Locate the cell with the specified text and output its [x, y] center coordinate. 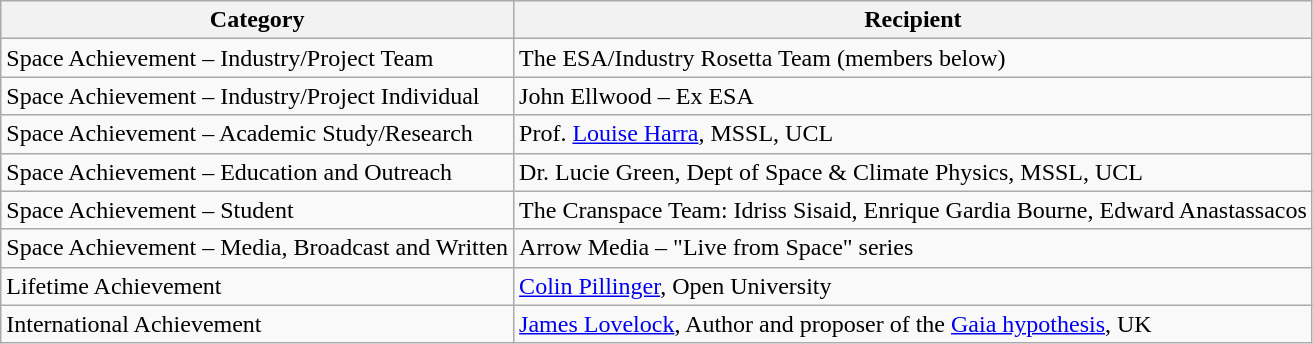
Prof. Louise Harra, MSSL, UCL [914, 134]
Dr. Lucie Green, Dept of Space & Climate Physics, MSSL, UCL [914, 172]
Space Achievement – Industry/Project Team [258, 58]
Space Achievement – Academic Study/Research [258, 134]
The Cranspace Team: Idriss Sisaid, Enrique Gardia Bourne, Edward Anastassacos [914, 210]
Space Achievement – Media, Broadcast and Written [258, 248]
International Achievement [258, 324]
Space Achievement – Education and Outreach [258, 172]
Arrow Media – "Live from Space" series [914, 248]
Space Achievement – Student [258, 210]
Colin Pillinger, Open University [914, 286]
James Lovelock, Author and proposer of the Gaia hypothesis, UK [914, 324]
Space Achievement – Industry/Project Individual [258, 96]
Category [258, 20]
The ESA/Industry Rosetta Team (members below) [914, 58]
John Ellwood – Ex ESA [914, 96]
Recipient [914, 20]
Lifetime Achievement [258, 286]
